Determine the (x, y) coordinate at the center of the cell enclosing the given text.  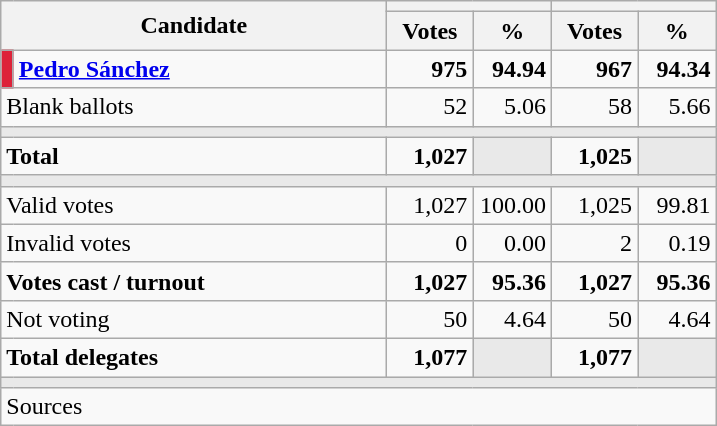
100.00 (512, 205)
0.00 (512, 243)
975 (430, 69)
Candidate (194, 26)
Total delegates (194, 357)
52 (430, 107)
Total (194, 156)
94.94 (512, 69)
99.81 (678, 205)
5.66 (678, 107)
Votes cast / turnout (194, 281)
Not voting (194, 319)
2 (594, 243)
5.06 (512, 107)
Sources (358, 407)
0 (430, 243)
0.19 (678, 243)
Blank ballots (194, 107)
967 (594, 69)
94.34 (678, 69)
58 (594, 107)
Invalid votes (194, 243)
Valid votes (194, 205)
Pedro Sánchez (200, 69)
